Scan for the cell matching the given text and deliver its [X, Y] coordinate at center. 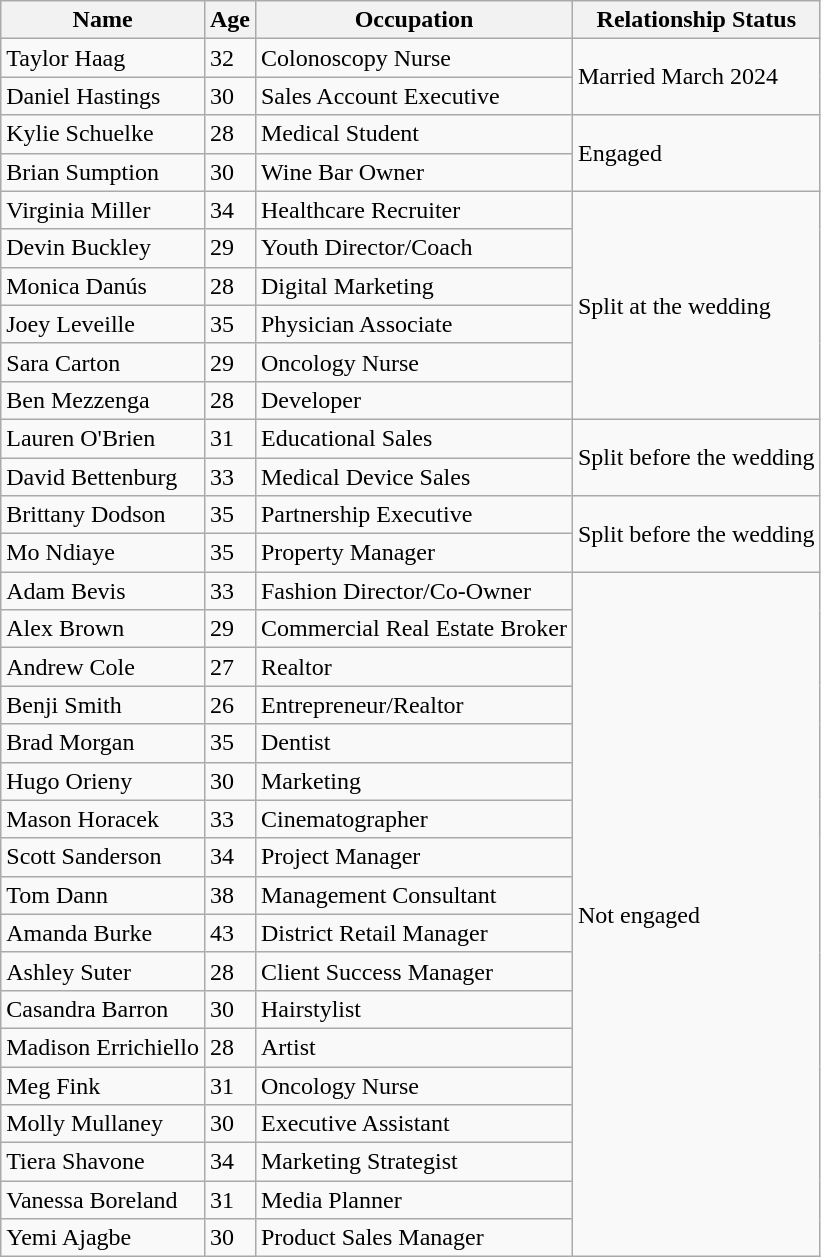
Partnership Executive [414, 515]
Marketing [414, 781]
Age [230, 20]
Virginia Miller [103, 210]
Marketing Strategist [414, 1162]
Client Success Manager [414, 971]
Adam Bevis [103, 591]
Yemi Ajagbe [103, 1238]
Daniel Hastings [103, 96]
Dentist [414, 743]
Taylor Haag [103, 58]
Engaged [696, 153]
Molly Mullaney [103, 1124]
Vanessa Boreland [103, 1200]
Mason Horacek [103, 819]
32 [230, 58]
Hugo Orieny [103, 781]
Ashley Suter [103, 971]
Casandra Barron [103, 1009]
Joey Leveille [103, 324]
David Bettenburg [103, 477]
38 [230, 895]
Andrew Cole [103, 667]
Brad Morgan [103, 743]
Amanda Burke [103, 933]
Cinematographer [414, 819]
Kylie Schuelke [103, 134]
43 [230, 933]
Hairstylist [414, 1009]
Ben Mezzenga [103, 400]
Media Planner [414, 1200]
Artist [414, 1047]
Brian Sumption [103, 172]
Educational Sales [414, 438]
Meg Fink [103, 1085]
Benji Smith [103, 705]
Lauren O'Brien [103, 438]
Fashion Director/Co-Owner [414, 591]
Physician Associate [414, 324]
Sara Carton [103, 362]
Realtor [414, 667]
Commercial Real Estate Broker [414, 629]
Not engaged [696, 914]
Alex Brown [103, 629]
Married March 2024 [696, 77]
Devin Buckley [103, 248]
Tiera Shavone [103, 1162]
Product Sales Manager [414, 1238]
Wine Bar Owner [414, 172]
Mo Ndiaye [103, 553]
Split at the wedding [696, 305]
Management Consultant [414, 895]
Property Manager [414, 553]
Tom Dann [103, 895]
Monica Danús [103, 286]
Developer [414, 400]
Project Manager [414, 857]
Healthcare Recruiter [414, 210]
Brittany Dodson [103, 515]
Youth Director/Coach [414, 248]
Name [103, 20]
District Retail Manager [414, 933]
Colonoscopy Nurse [414, 58]
Occupation [414, 20]
Digital Marketing [414, 286]
Medical Device Sales [414, 477]
Medical Student [414, 134]
Scott Sanderson [103, 857]
Executive Assistant [414, 1124]
27 [230, 667]
Madison Errichiello [103, 1047]
Sales Account Executive [414, 96]
Relationship Status [696, 20]
26 [230, 705]
Entrepreneur/Realtor [414, 705]
